Return the [x, y] coordinate for the center point of the cell that contains the specified text.  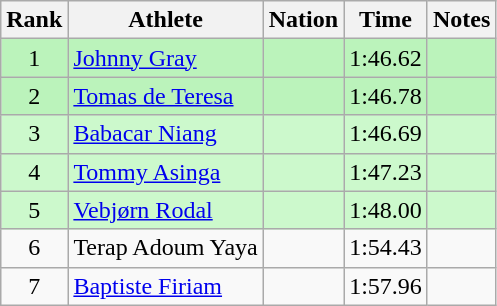
1 [34, 58]
Vebjørn Rodal [166, 210]
Tommy Asinga [166, 172]
5 [34, 210]
Terap Adoum Yaya [166, 248]
1:46.69 [386, 134]
Notes [461, 20]
Athlete [166, 20]
7 [34, 286]
1:57.96 [386, 286]
Babacar Niang [166, 134]
Nation [303, 20]
1:46.78 [386, 96]
1:48.00 [386, 210]
Tomas de Teresa [166, 96]
4 [34, 172]
Rank [34, 20]
2 [34, 96]
6 [34, 248]
Time [386, 20]
Baptiste Firiam [166, 286]
1:54.43 [386, 248]
Johnny Gray [166, 58]
3 [34, 134]
1:46.62 [386, 58]
1:47.23 [386, 172]
